Provide the [x, y] coordinate of the cell's center where the given text is located.  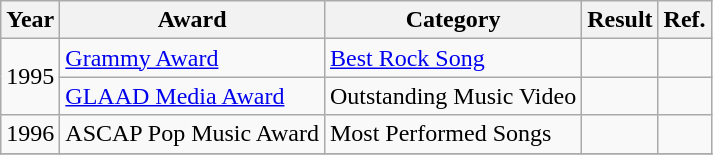
Category [452, 20]
Most Performed Songs [452, 134]
Year [30, 20]
Result [620, 20]
1996 [30, 134]
Best Rock Song [452, 58]
Grammy Award [192, 58]
1995 [30, 77]
Ref. [684, 20]
GLAAD Media Award [192, 96]
Award [192, 20]
Outstanding Music Video [452, 96]
ASCAP Pop Music Award [192, 134]
